Provide the (X, Y) coordinate of the cell's center where the given text is located.  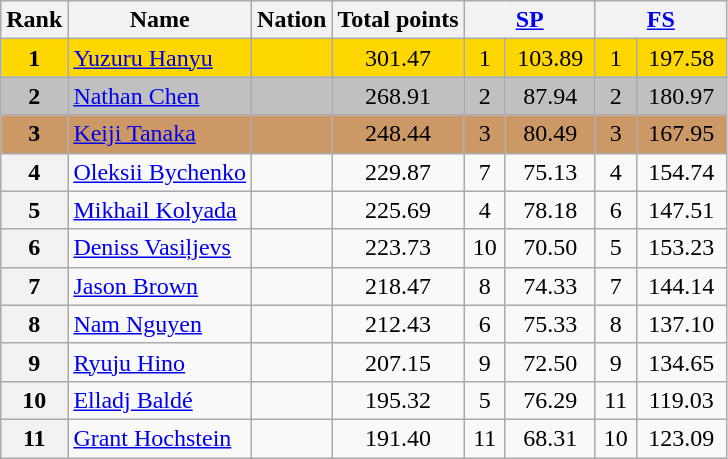
Keiji Tanaka (160, 134)
68.31 (550, 438)
75.13 (550, 172)
Yuzuru Hanyu (160, 58)
144.14 (681, 286)
Oleksii Bychenko (160, 172)
103.89 (550, 58)
197.58 (681, 58)
Nation (292, 20)
Jason Brown (160, 286)
301.47 (398, 58)
195.32 (398, 400)
74.33 (550, 286)
Grant Hochstein (160, 438)
248.44 (398, 134)
70.50 (550, 248)
123.09 (681, 438)
212.43 (398, 324)
80.49 (550, 134)
Name (160, 20)
Rank (34, 20)
75.33 (550, 324)
134.65 (681, 362)
191.40 (398, 438)
153.23 (681, 248)
76.29 (550, 400)
207.15 (398, 362)
Ryuju Hino (160, 362)
87.94 (550, 96)
78.18 (550, 210)
Deniss Vasiļjevs (160, 248)
119.03 (681, 400)
268.91 (398, 96)
180.97 (681, 96)
Mikhail Kolyada (160, 210)
229.87 (398, 172)
72.50 (550, 362)
Elladj Baldé (160, 400)
223.73 (398, 248)
Nam Nguyen (160, 324)
167.95 (681, 134)
225.69 (398, 210)
218.47 (398, 286)
SP (530, 20)
154.74 (681, 172)
147.51 (681, 210)
FS (660, 20)
Nathan Chen (160, 96)
137.10 (681, 324)
Total points (398, 20)
